From the cell containing the given text, extract its center point as [x, y] coordinate. 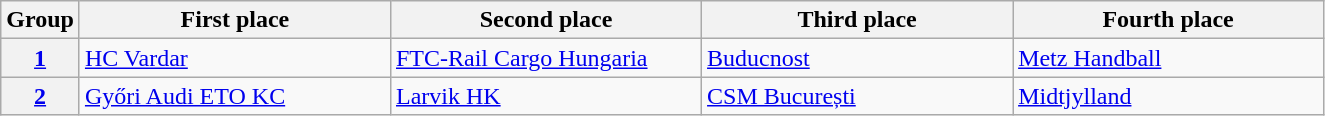
Second place [546, 20]
Larvik HK [546, 96]
CSM București [858, 96]
2 [40, 96]
Group [40, 20]
Third place [858, 20]
HC Vardar [234, 58]
Buducnost [858, 58]
Midtjylland [1168, 96]
FTC-Rail Cargo Hungaria [546, 58]
1 [40, 58]
Metz Handball [1168, 58]
Fourth place [1168, 20]
Győri Audi ETO KC [234, 96]
First place [234, 20]
